Scan for the cell matching the given text and deliver its (X, Y) coordinate at center. 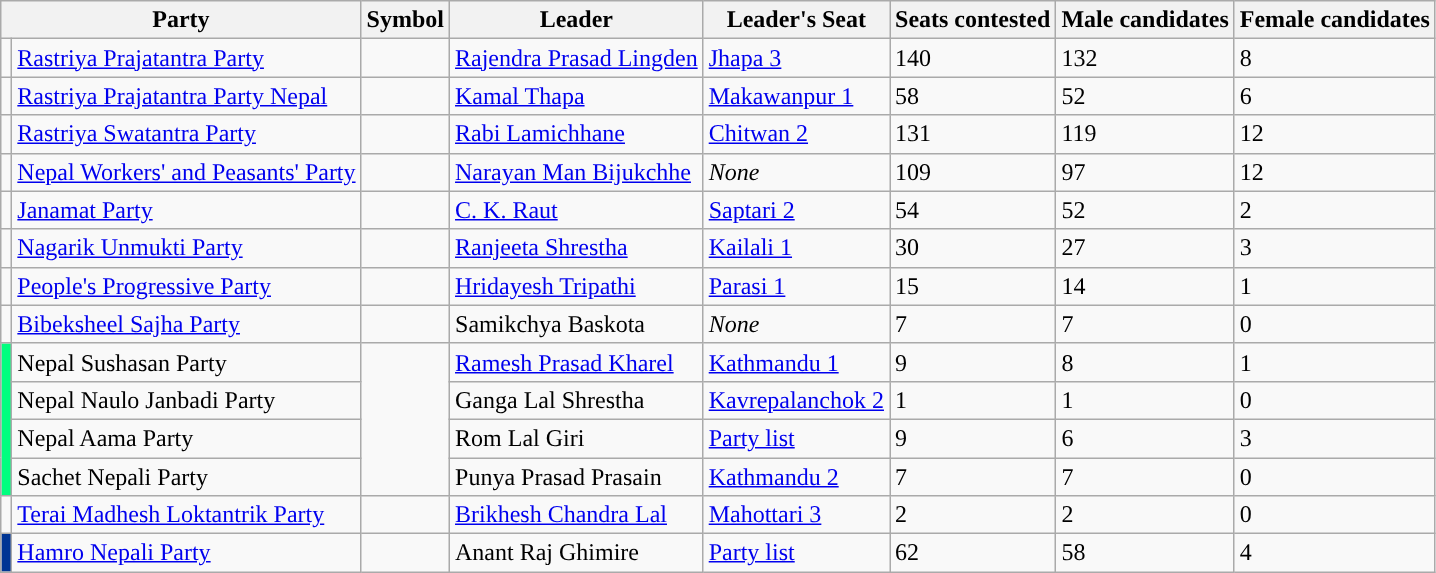
Kamal Thapa (577, 96)
Leader (577, 20)
Seats contested (973, 20)
Kathmandu 1 (796, 362)
Female candidates (1334, 20)
Punya Prasad Prasain (577, 477)
Jhapa 3 (796, 58)
Nepal Aama Party (186, 438)
Kailali 1 (796, 248)
Kavrepalanchok 2 (796, 400)
4 (1334, 553)
30 (973, 248)
People's Progressive Party (186, 286)
Hamro Nepali Party (186, 553)
14 (1145, 286)
Nepal Workers' and Peasants' Party (186, 172)
132 (1145, 58)
Brikhesh Chandra Lal (577, 515)
Rastriya Swatantra Party (186, 134)
Ranjeeta Shrestha (577, 248)
Symbol (405, 20)
27 (1145, 248)
Leader's Seat (796, 20)
Rom Lal Giri (577, 438)
Janamat Party (186, 210)
54 (973, 210)
62 (973, 553)
Bibeksheel Sajha Party (186, 324)
Samikchya Baskota (577, 324)
15 (973, 286)
Makawanpur 1 (796, 96)
Narayan Man Bijukchhe (577, 172)
Nepal Sushasan Party (186, 362)
Nagarik Unmukti Party (186, 248)
Rastriya Prajatantra Party Nepal (186, 96)
Ganga Lal Shrestha (577, 400)
Terai Madhesh Loktantrik Party (186, 515)
Party (181, 20)
Anant Raj Ghimire (577, 553)
97 (1145, 172)
Rabi Lamichhane (577, 134)
Nepal Naulo Janbadi Party (186, 400)
C. K. Raut (577, 210)
119 (1145, 134)
Sachet Nepali Party (186, 477)
Kathmandu 2 (796, 477)
Male candidates (1145, 20)
Ramesh Prasad Kharel (577, 362)
140 (973, 58)
Parasi 1 (796, 286)
Rastriya Prajatantra Party (186, 58)
131 (973, 134)
Saptari 2 (796, 210)
Mahottari 3 (796, 515)
109 (973, 172)
Rajendra Prasad Lingden (577, 58)
Hridayesh Tripathi (577, 286)
Chitwan 2 (796, 134)
